Capture the cell that displays the provided text and extract its (x, y) central coordinate. 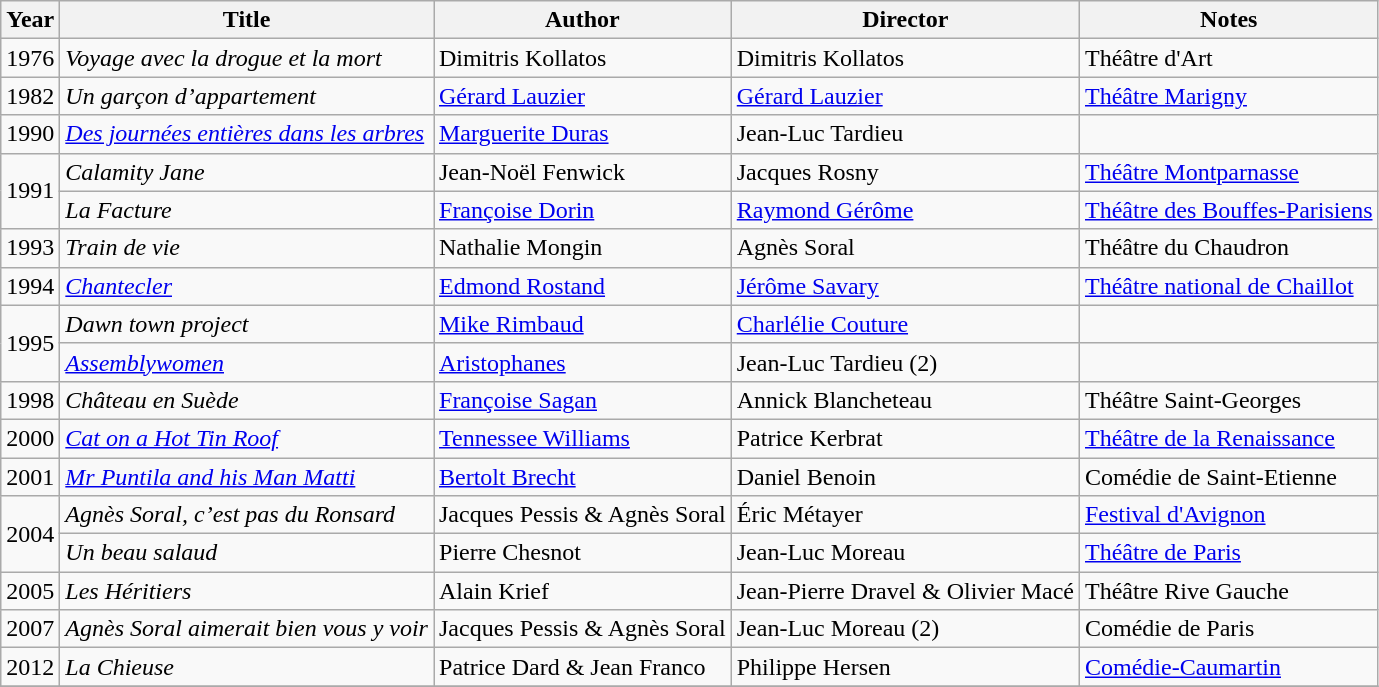
Jean-Luc Tardieu (2) (905, 362)
1991 (30, 191)
Patrice Dard & Jean Franco (583, 667)
Agnès Soral (905, 248)
1990 (30, 134)
Théâtre national de Chaillot (1228, 286)
Jean-Noël Fenwick (583, 172)
Daniel Benoin (905, 477)
Assemblywomen (247, 362)
Théâtre d'Art (1228, 58)
Calamity Jane (247, 172)
Tennessee Williams (583, 438)
La Chieuse (247, 667)
Festival d'Avignon (1228, 515)
Jean-Luc Moreau (905, 553)
1995 (30, 343)
2004 (30, 534)
Notes (1228, 20)
Pierre Chesnot (583, 553)
Théâtre de Paris (1228, 553)
Year (30, 20)
Author (583, 20)
Annick Blancheteau (905, 400)
2000 (30, 438)
Mr Puntila and his Man Matti (247, 477)
Charlélie Couture (905, 324)
Jean-Pierre Dravel & Olivier Macé (905, 591)
Théâtre Montparnasse (1228, 172)
2001 (30, 477)
Raymond Gérôme (905, 210)
Nathalie Mongin (583, 248)
Dawn town project (247, 324)
Des journées entières dans les arbres (247, 134)
La Facture (247, 210)
Chantecler (247, 286)
Jérôme Savary (905, 286)
Jacques Rosny (905, 172)
1998 (30, 400)
Director (905, 20)
Agnès Soral, c’est pas du Ronsard (247, 515)
Bertolt Brecht (583, 477)
Jean-Luc Tardieu (905, 134)
Alain Krief (583, 591)
Comédie de Saint-Etienne (1228, 477)
Voyage avec la drogue et la mort (247, 58)
Théâtre des Bouffes-Parisiens (1228, 210)
Un beau salaud (247, 553)
Théâtre de la Renaissance (1228, 438)
Comédie-Caumartin (1228, 667)
Train de vie (247, 248)
Comédie de Paris (1228, 629)
Françoise Dorin (583, 210)
Théâtre Marigny (1228, 96)
1993 (30, 248)
Théâtre Rive Gauche (1228, 591)
2012 (30, 667)
1976 (30, 58)
1994 (30, 286)
2007 (30, 629)
Aristophanes (583, 362)
Marguerite Duras (583, 134)
Cat on a Hot Tin Roof (247, 438)
Les Héritiers (247, 591)
Agnès Soral aimerait bien vous y voir (247, 629)
Philippe Hersen (905, 667)
Château en Suède (247, 400)
Un garçon d’appartement (247, 96)
Françoise Sagan (583, 400)
Éric Métayer (905, 515)
Edmond Rostand (583, 286)
Jean-Luc Moreau (2) (905, 629)
Title (247, 20)
Théâtre du Chaudron (1228, 248)
2005 (30, 591)
Théâtre Saint-Georges (1228, 400)
1982 (30, 96)
Mike Rimbaud (583, 324)
Patrice Kerbrat (905, 438)
